Return (X, Y) of the center of cell containing provided text 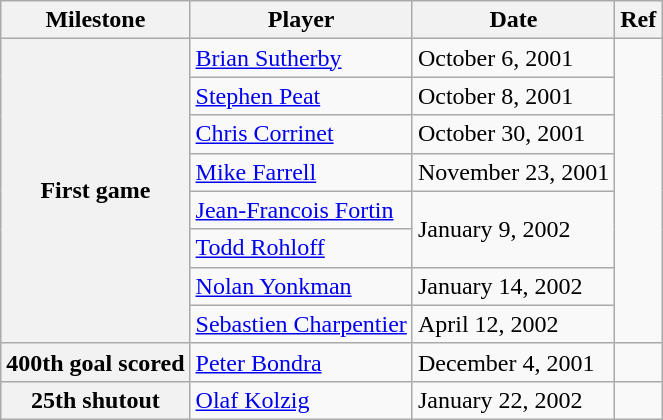
25th shutout (96, 400)
January 14, 2002 (513, 286)
First game (96, 191)
Nolan Yonkman (301, 286)
Chris Corrinet (301, 134)
Todd Rohloff (301, 248)
400th goal scored (96, 362)
Milestone (96, 20)
October 30, 2001 (513, 134)
October 8, 2001 (513, 96)
Olaf Kolzig (301, 400)
Date (513, 20)
Player (301, 20)
Mike Farrell (301, 172)
Ref (638, 20)
Peter Bondra (301, 362)
December 4, 2001 (513, 362)
Stephen Peat (301, 96)
November 23, 2001 (513, 172)
January 22, 2002 (513, 400)
Brian Sutherby (301, 58)
Jean-Francois Fortin (301, 210)
April 12, 2002 (513, 324)
October 6, 2001 (513, 58)
January 9, 2002 (513, 229)
Sebastien Charpentier (301, 324)
